Extract the [X, Y] coordinate from the center of the cell holding the provided text.  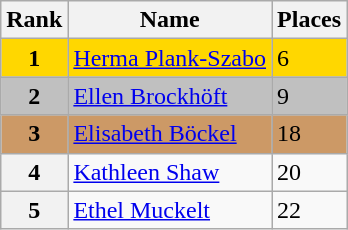
18 [310, 134]
Kathleen Shaw [170, 172]
Elisabeth Böckel [170, 134]
5 [34, 210]
1 [34, 58]
Ellen Brockhöft [170, 96]
Places [310, 20]
Ethel Muckelt [170, 210]
Name [170, 20]
Rank [34, 20]
22 [310, 210]
9 [310, 96]
3 [34, 134]
Herma Plank-Szabo [170, 58]
20 [310, 172]
6 [310, 58]
2 [34, 96]
4 [34, 172]
